From the cell containing the given text, extract its center point as [x, y] coordinate. 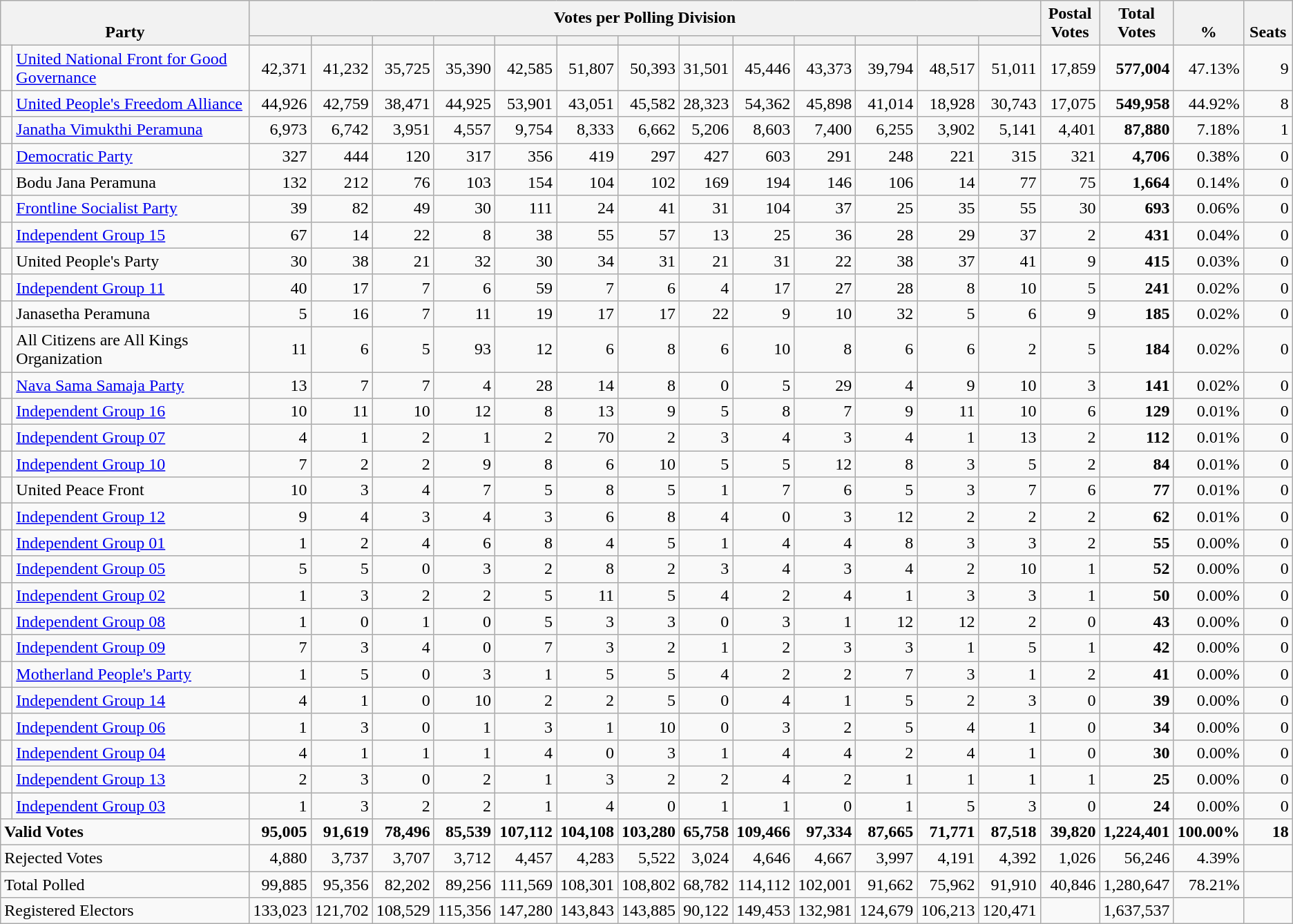
6,662 [649, 130]
54,362 [764, 104]
112 [1137, 438]
Valid Votes [125, 832]
Independent Group 07 [131, 438]
35 [948, 209]
Independent Group 12 [131, 517]
212 [341, 182]
Rejected Votes [125, 858]
82,202 [403, 885]
241 [1137, 287]
Motherland People's Party [131, 674]
Democratic Party [131, 156]
0.03% [1209, 261]
Independent Group 05 [131, 569]
67 [280, 235]
91,619 [341, 832]
47.13% [1209, 68]
102 [649, 182]
Independent Group 02 [131, 595]
99,885 [280, 885]
91,910 [1010, 885]
18 [1268, 832]
Independent Group 06 [131, 726]
48,517 [948, 68]
415 [1137, 261]
Bodu Jana Peramuna [131, 182]
291 [825, 156]
Independent Group 15 [131, 235]
3,712 [464, 858]
5,141 [1010, 130]
146 [825, 182]
106 [887, 182]
221 [948, 156]
75 [1070, 182]
111,569 [525, 885]
Independent Group 11 [131, 287]
42,371 [280, 68]
Frontline Socialist Party [131, 209]
Party [125, 23]
28,323 [706, 104]
4,557 [464, 130]
44,926 [280, 104]
106,213 [948, 911]
444 [341, 156]
36 [825, 235]
321 [1070, 156]
70 [587, 438]
41,232 [341, 68]
65,758 [706, 832]
154 [525, 182]
3,902 [948, 130]
4,706 [1137, 156]
52 [1137, 569]
5,522 [649, 858]
5,206 [706, 130]
549,958 [1137, 104]
248 [887, 156]
143,843 [587, 911]
132 [280, 182]
4.39% [1209, 858]
68,782 [706, 885]
8,333 [587, 130]
United Peace Front [131, 490]
43,373 [825, 68]
1,224,401 [1137, 832]
327 [280, 156]
9,754 [525, 130]
103,280 [649, 832]
4,283 [587, 858]
30,743 [1010, 104]
78,496 [403, 832]
PostalVotes [1070, 23]
16 [341, 314]
% [1209, 23]
4,457 [525, 858]
89,256 [464, 885]
103 [464, 182]
4,401 [1070, 130]
Votes per Polling Division [645, 18]
United People's Party [131, 261]
4,667 [825, 858]
121,702 [341, 911]
693 [1137, 209]
49 [403, 209]
45,898 [825, 104]
44.92% [1209, 104]
41,014 [887, 104]
1,026 [1070, 858]
42,759 [341, 104]
40 [280, 287]
53,901 [525, 104]
107,112 [525, 832]
108,301 [587, 885]
78.21% [1209, 885]
7,400 [825, 130]
108,802 [649, 885]
603 [764, 156]
0.38% [1209, 156]
169 [706, 182]
108,529 [403, 911]
95,005 [280, 832]
43 [1137, 622]
104,108 [587, 832]
31,501 [706, 68]
71,771 [948, 832]
45,446 [764, 68]
17,859 [1070, 68]
Janasetha Peramuna [131, 314]
427 [706, 156]
184 [1137, 349]
76 [403, 182]
93 [464, 349]
1,664 [1137, 182]
Registered Electors [125, 911]
Nava Sama Samaja Party [131, 385]
120 [403, 156]
51,011 [1010, 68]
0.04% [1209, 235]
1,637,537 [1137, 911]
419 [587, 156]
6,973 [280, 130]
Independent Group 01 [131, 543]
Total Polled [125, 885]
35,390 [464, 68]
Total Votes [1137, 23]
4,392 [1010, 858]
100.00% [1209, 832]
87,665 [887, 832]
6,255 [887, 130]
82 [341, 209]
120,471 [1010, 911]
87,880 [1137, 130]
50 [1137, 595]
50,393 [649, 68]
317 [464, 156]
109,466 [764, 832]
4,191 [948, 858]
Independent Group 14 [131, 700]
62 [1137, 517]
39,794 [887, 68]
3,707 [403, 858]
315 [1010, 156]
1,280,647 [1137, 885]
149,453 [764, 911]
35,725 [403, 68]
0.06% [1209, 209]
8,603 [764, 130]
40,846 [1070, 885]
3,951 [403, 130]
51,807 [587, 68]
4,880 [280, 858]
141 [1137, 385]
147,280 [525, 911]
Independent Group 08 [131, 622]
57 [649, 235]
85,539 [464, 832]
Seats [1268, 23]
6,742 [341, 130]
3,997 [887, 858]
90,122 [706, 911]
297 [649, 156]
Independent Group 03 [131, 806]
Independent Group 16 [131, 412]
95,356 [341, 885]
43,051 [587, 104]
133,023 [280, 911]
185 [1137, 314]
0.14% [1209, 182]
45,582 [649, 104]
129 [1137, 412]
42 [1137, 648]
91,662 [887, 885]
38,471 [403, 104]
97,334 [825, 832]
75,962 [948, 885]
Janatha Vimukthi Peramuna [131, 130]
111 [525, 209]
Independent Group 10 [131, 464]
431 [1137, 235]
102,001 [825, 885]
56,246 [1137, 858]
18,928 [948, 104]
143,885 [649, 911]
All Citizens are All Kings Organization [131, 349]
59 [525, 287]
115,356 [464, 911]
United People's Freedom Alliance [131, 104]
7.18% [1209, 130]
United National Front for Good Governance [131, 68]
Independent Group 04 [131, 753]
356 [525, 156]
577,004 [1137, 68]
42,585 [525, 68]
3,024 [706, 858]
4,646 [764, 858]
39,820 [1070, 832]
17,075 [1070, 104]
27 [825, 287]
87,518 [1010, 832]
44,925 [464, 104]
19 [525, 314]
124,679 [887, 911]
Independent Group 13 [131, 779]
194 [764, 182]
114,112 [764, 885]
Independent Group 09 [131, 648]
3,737 [341, 858]
84 [1137, 464]
132,981 [825, 911]
